From the cell containing the given text, extract its center point as (x, y) coordinate. 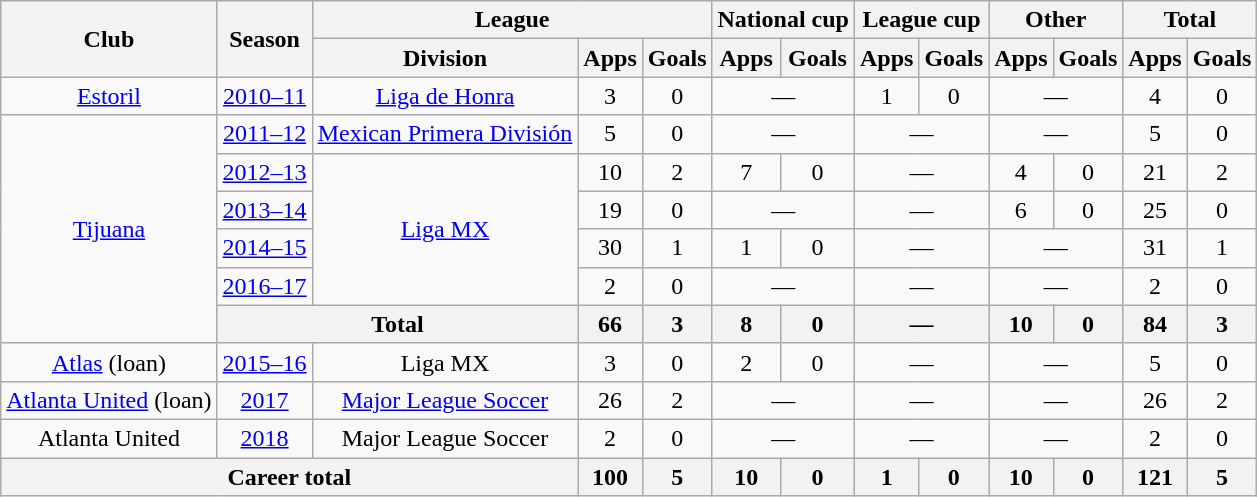
Atlanta United (loan) (109, 400)
2014–15 (264, 248)
Mexican Primera División (445, 134)
League cup (921, 20)
Liga de Honra (445, 96)
84 (1155, 324)
8 (746, 324)
2015–16 (264, 362)
Division (445, 58)
Estoril (109, 96)
2010–11 (264, 96)
National cup (783, 20)
League (512, 20)
25 (1155, 210)
Atlas (loan) (109, 362)
Other (1056, 20)
19 (610, 210)
121 (1155, 477)
2013–14 (264, 210)
2017 (264, 400)
2016–17 (264, 286)
Career total (290, 477)
31 (1155, 248)
2012–13 (264, 172)
100 (610, 477)
66 (610, 324)
Season (264, 39)
2011–12 (264, 134)
Club (109, 39)
2018 (264, 438)
6 (1021, 210)
30 (610, 248)
Atlanta United (109, 438)
7 (746, 172)
21 (1155, 172)
Tijuana (109, 229)
